Detect which cell encompasses the target text, then output its (x, y) center coordinate. 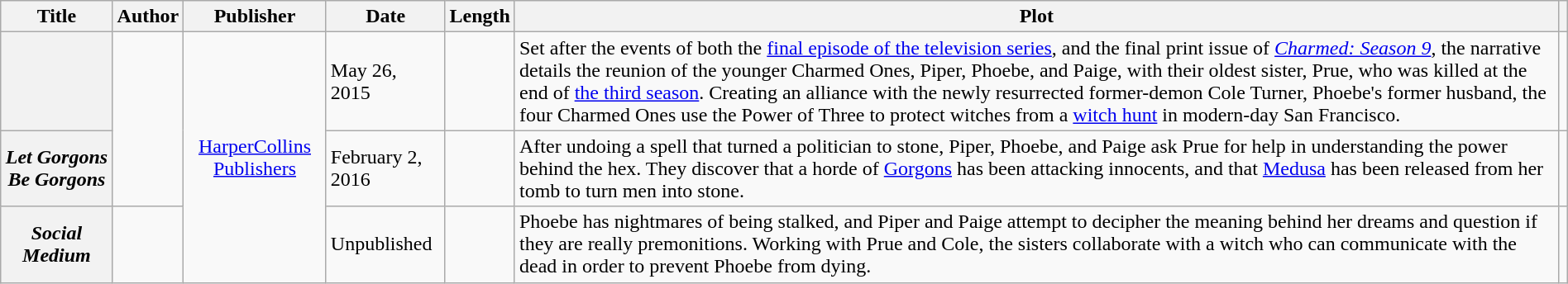
Plot (1036, 17)
February 2, 2016 (385, 168)
Length (480, 17)
Let Gorgons Be Gorgons (56, 168)
Publisher (255, 17)
HarperCollins Publishers (255, 157)
Date (385, 17)
Unpublished (385, 244)
May 26, 2015 (385, 81)
Social Medium (56, 244)
Title (56, 17)
Author (148, 17)
